Detect which cell encompasses the target text, then output its [X, Y] center coordinate. 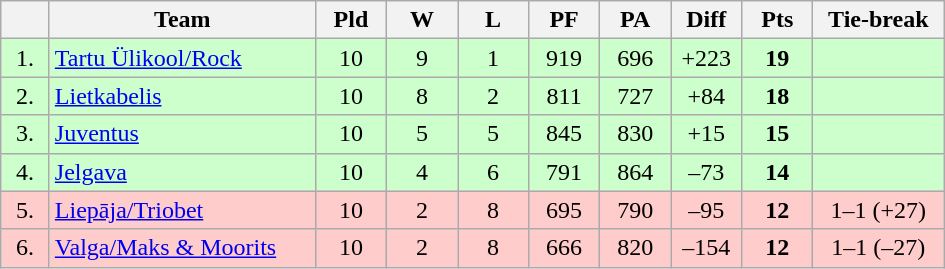
19 [778, 58]
4. [26, 172]
9 [422, 58]
L [494, 20]
Jelgava [182, 172]
666 [564, 248]
4 [422, 172]
15 [778, 134]
695 [564, 210]
919 [564, 58]
791 [564, 172]
820 [636, 248]
864 [636, 172]
Diff [706, 20]
2. [26, 96]
18 [778, 96]
5. [26, 210]
Tartu Ülikool/Rock [182, 58]
+84 [706, 96]
830 [636, 134]
Pts [778, 20]
+223 [706, 58]
W [422, 20]
727 [636, 96]
–73 [706, 172]
Juventus [182, 134]
–95 [706, 210]
1–1 (–27) [878, 248]
6. [26, 248]
PF [564, 20]
1. [26, 58]
Pld [350, 20]
3. [26, 134]
Liepāja/Triobet [182, 210]
PA [636, 20]
845 [564, 134]
6 [494, 172]
14 [778, 172]
811 [564, 96]
Team [182, 20]
1 [494, 58]
1–1 (+27) [878, 210]
Valga/Maks & Moorits [182, 248]
Lietkabelis [182, 96]
+15 [706, 134]
696 [636, 58]
–154 [706, 248]
Tie-break [878, 20]
790 [636, 210]
